Locate the cell with the specified text and output its [X, Y] center coordinate. 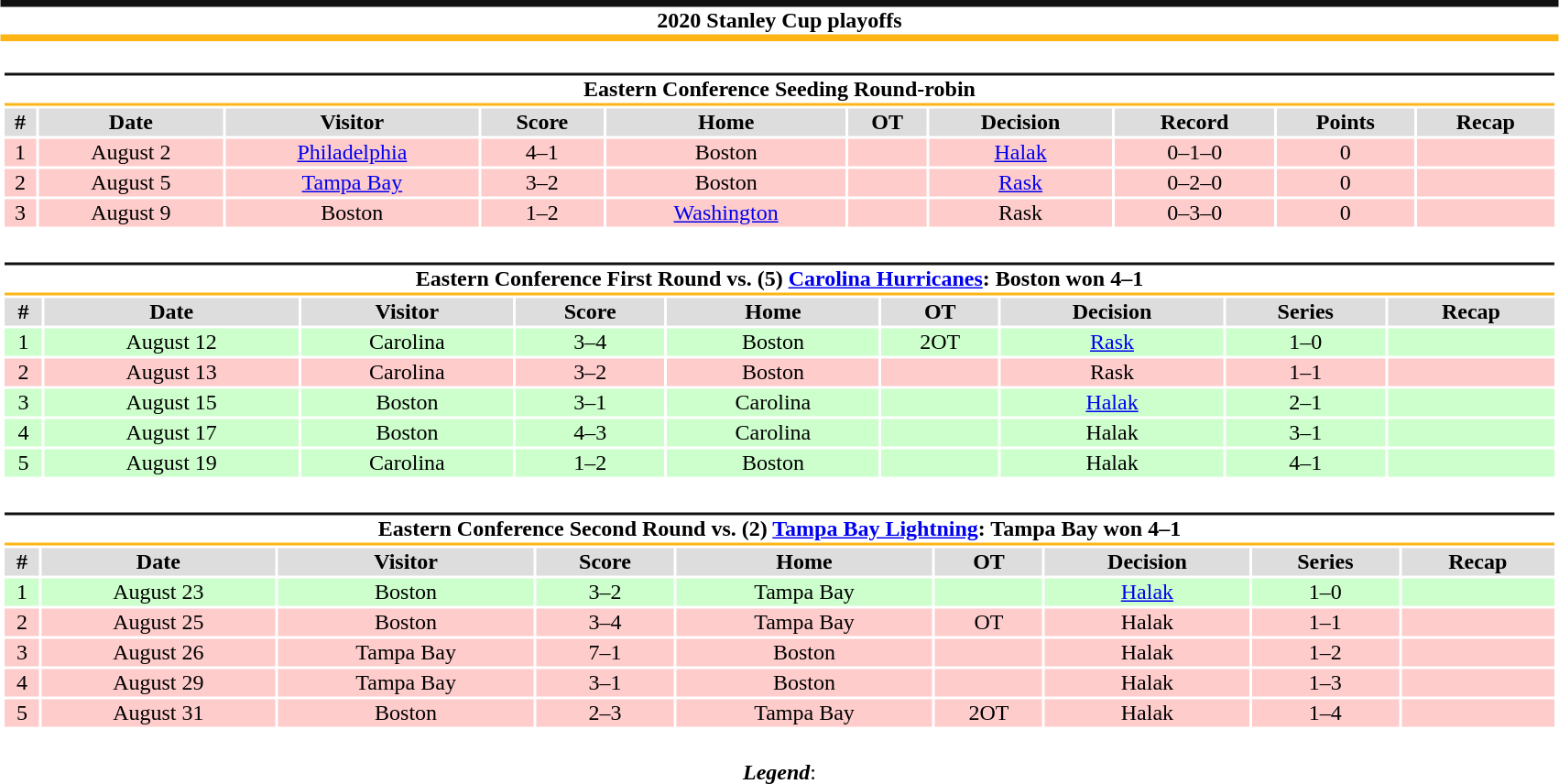
Philadelphia [352, 153]
Eastern Conference Second Round vs. (2) Tampa Bay Lightning: Tampa Bay won 4–1 [779, 529]
2020 Stanley Cup playoffs [779, 20]
August 5 [131, 182]
Eastern Conference First Round vs. (5) Carolina Hurricanes: Boston won 4–1 [779, 278]
August 15 [172, 402]
2–1 [1305, 402]
Washington [726, 213]
August 19 [172, 463]
Record [1194, 122]
Points [1346, 122]
Eastern Conference Seeding Round-robin [779, 90]
0–1–0 [1194, 153]
August 13 [172, 373]
August 17 [172, 433]
7–1 [605, 653]
August 9 [131, 213]
August 29 [159, 682]
August 2 [131, 153]
2–3 [605, 713]
August 26 [159, 653]
1–3 [1325, 682]
0–2–0 [1194, 182]
0–3–0 [1194, 213]
1–4 [1325, 713]
August 23 [159, 593]
4–3 [590, 433]
August 12 [172, 342]
August 31 [159, 713]
August 25 [159, 622]
